Search for the cell housing the specified text and yield its [X, Y] center coordinate. 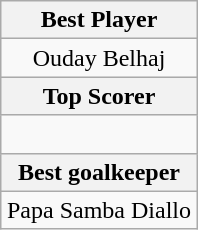
Top Scorer [98, 96]
Papa Samba Diallo [98, 210]
Best goalkeeper [98, 172]
Best Player [98, 20]
Ouday Belhaj [98, 58]
